Scan for the cell matching the given text and deliver its (X, Y) coordinate at center. 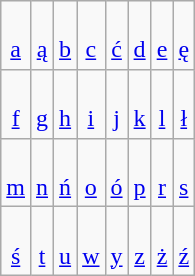
c (91, 36)
f (16, 104)
u (66, 242)
o (91, 172)
y (116, 242)
t (42, 242)
e (162, 36)
w (91, 242)
ć (116, 36)
ń (66, 172)
a (16, 36)
ś (16, 242)
k (140, 104)
h (66, 104)
ę (184, 36)
d (140, 36)
s (184, 172)
l (162, 104)
ź (184, 242)
ą (42, 36)
z (140, 242)
n (42, 172)
i (91, 104)
b (66, 36)
ż (162, 242)
p (140, 172)
ó (116, 172)
r (162, 172)
ł (184, 104)
j (116, 104)
g (42, 104)
m (16, 172)
